For the text-containing cell, return its midpoint in (x, y) coordinate format. 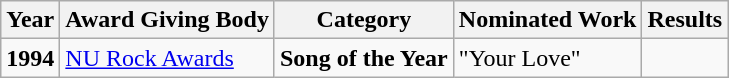
Nominated Work (548, 20)
Year (30, 20)
Category (364, 20)
NU Rock Awards (168, 58)
Results (685, 20)
"Your Love" (548, 58)
Song of the Year (364, 58)
Award Giving Body (168, 20)
1994 (30, 58)
